Search for the cell housing the specified text and yield its [x, y] center coordinate. 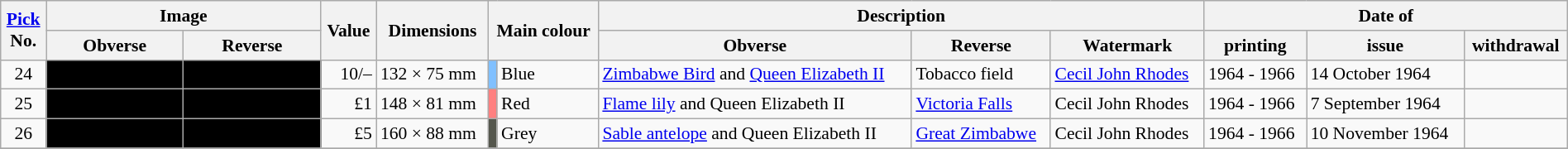
26 [23, 134]
Flame lily and Queen Elizabeth II [754, 104]
10 November 1964 [1386, 134]
148 × 81 mm [433, 104]
Victoria Falls [981, 104]
Blue [547, 74]
160 × 88 mm [433, 134]
Grey [547, 134]
Main colour [543, 30]
Image [184, 16]
24 [23, 74]
Zimbabwe Bird and Queen Elizabeth II [754, 74]
£1 [349, 104]
issue [1386, 46]
Great Zimbabwe [981, 134]
£5 [349, 134]
10/– [349, 74]
withdrawal [1515, 46]
25 [23, 104]
printing [1255, 46]
Sable antelope and Queen Elizabeth II [754, 134]
Description [901, 16]
Watermark [1127, 46]
Tobacco field [981, 74]
Value [349, 30]
7 September 1964 [1386, 104]
14 October 1964 [1386, 74]
Dimensions [433, 30]
Date of [1386, 16]
132 × 75 mm [433, 74]
Red [547, 104]
PickNo. [23, 30]
